Pinpoint the cell where the given text exists, returning its [X, Y] midpoint coordinate. 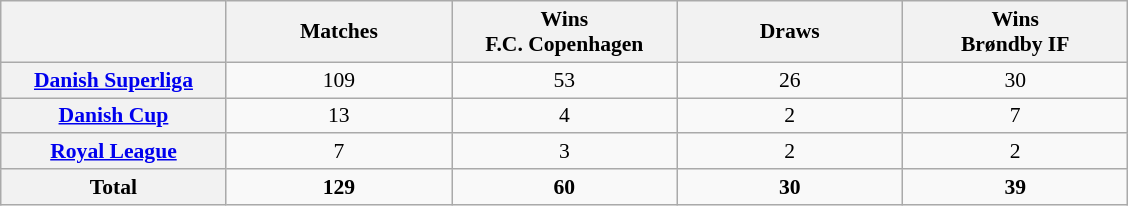
Matches [338, 32]
13 [338, 116]
WinsBrøndby IF [1014, 32]
60 [564, 187]
109 [338, 80]
Total [114, 187]
39 [1014, 187]
4 [564, 116]
3 [564, 152]
26 [790, 80]
129 [338, 187]
Draws [790, 32]
WinsF.C. Copenhagen [564, 32]
Royal League [114, 152]
Danish Superliga [114, 80]
Danish Cup [114, 116]
53 [564, 80]
